Detect which cell encompasses the target text, then output its (x, y) center coordinate. 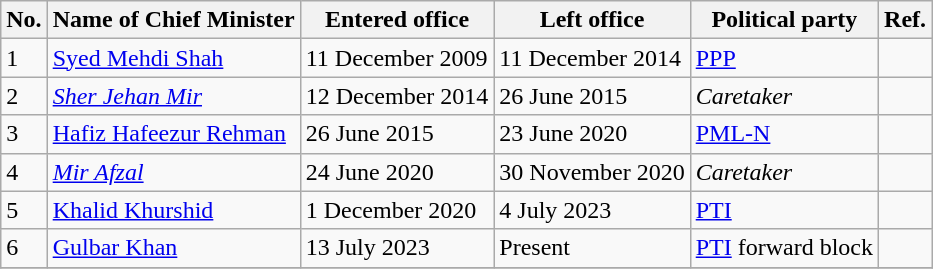
1 December 2020 (397, 210)
PML-N (784, 134)
4 (24, 172)
No. (24, 20)
Khalid Khurshid (174, 210)
13 July 2023 (397, 248)
PPP (784, 58)
Present (592, 248)
24 June 2020 (397, 172)
Gulbar Khan (174, 248)
11 December 2009 (397, 58)
2 (24, 96)
30 November 2020 (592, 172)
Left office (592, 20)
Mir Afzal (174, 172)
Syed Mehdi Shah (174, 58)
4 July 2023 (592, 210)
Entered office (397, 20)
Sher Jehan Mir (174, 96)
6 (24, 248)
Political party (784, 20)
Name of Chief Minister (174, 20)
Hafiz Hafeezur Rehman (174, 134)
23 June 2020 (592, 134)
Ref. (906, 20)
11 December 2014 (592, 58)
5 (24, 210)
3 (24, 134)
12 December 2014 (397, 96)
PTI (784, 210)
PTI forward block (784, 248)
1 (24, 58)
